Pinpoint the cell where the given text exists, returning its [x, y] midpoint coordinate. 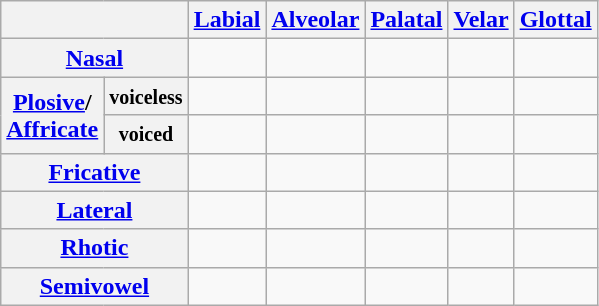
Velar [481, 20]
Labial [227, 20]
Fricative [94, 172]
Plosive/Affricate [52, 115]
Lateral [94, 210]
Semivowel [94, 286]
Rhotic [94, 248]
Alveolar [316, 20]
Palatal [406, 20]
Glottal [556, 20]
voiceless [146, 96]
Nasal [94, 58]
voiced [146, 134]
